Provide the [X, Y] coordinate of the cell's center where the given text is located.  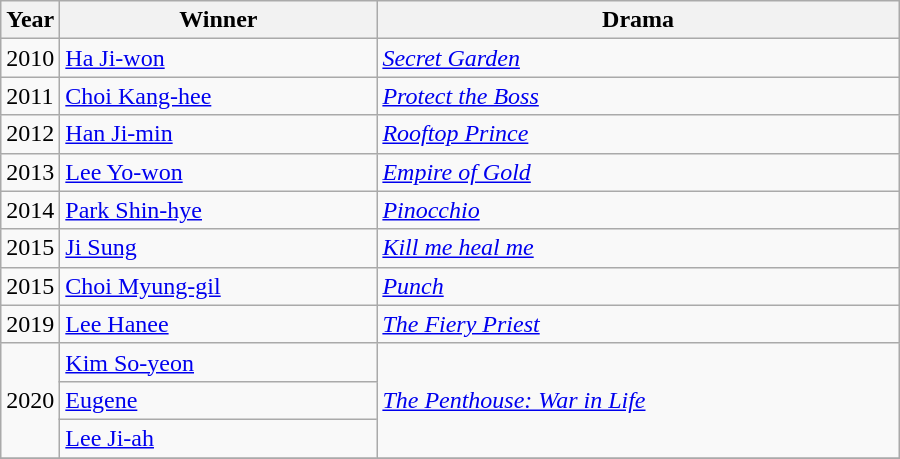
Pinocchio [638, 210]
Kill me heal me [638, 248]
Secret Garden [638, 58]
2019 [30, 324]
Lee Yo-won [218, 172]
Empire of Gold [638, 172]
Eugene [218, 400]
2011 [30, 96]
Ji Sung [218, 248]
Rooftop Prince [638, 134]
Year [30, 20]
Ha Ji-won [218, 58]
2014 [30, 210]
Winner [218, 20]
Drama [638, 20]
Kim So-yeon [218, 362]
The Fiery Priest [638, 324]
2012 [30, 134]
Lee Ji-ah [218, 438]
2013 [30, 172]
Punch [638, 286]
2010 [30, 58]
Han Ji-min [218, 134]
Choi Myung-gil [218, 286]
The Penthouse: War in Life [638, 400]
Protect the Boss [638, 96]
Lee Hanee [218, 324]
Park Shin-hye [218, 210]
Choi Kang-hee [218, 96]
2020 [30, 400]
